Output the [X, Y] coordinate of the center of the cell containing the given text.  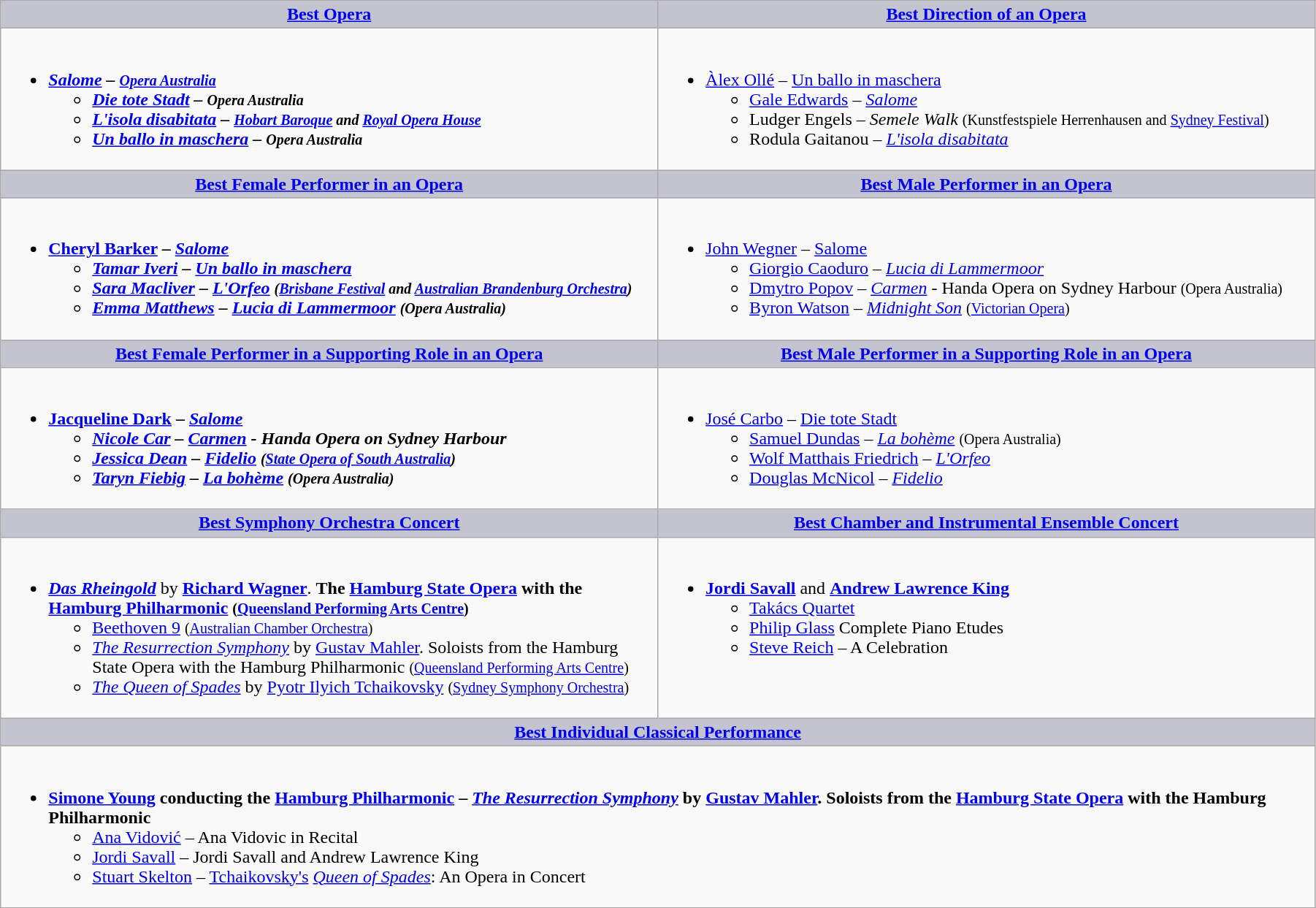
Best Male Performer in an Opera [987, 184]
Jordi Savall and Andrew Lawrence KingTakács QuartetPhilip Glass Complete Piano EtudesSteve Reich – A Celebration [987, 627]
Best Female Performer in a Supporting Role in an Opera [329, 354]
José Carbo – Die tote StadtSamuel Dundas – La bohème (Opera Australia)Wolf Matthais Friedrich – L'OrfeoDouglas McNicol – Fidelio [987, 438]
Best Direction of an Opera [987, 15]
Best Chamber and Instrumental Ensemble Concert [987, 523]
Best Individual Classical Performance [658, 732]
Best Male Performer in a Supporting Role in an Opera [987, 354]
Best Symphony Orchestra Concert [329, 523]
Best Female Performer in an Opera [329, 184]
Best Opera [329, 15]
